Output the (x, y) coordinate of the center of the cell containing the given text.  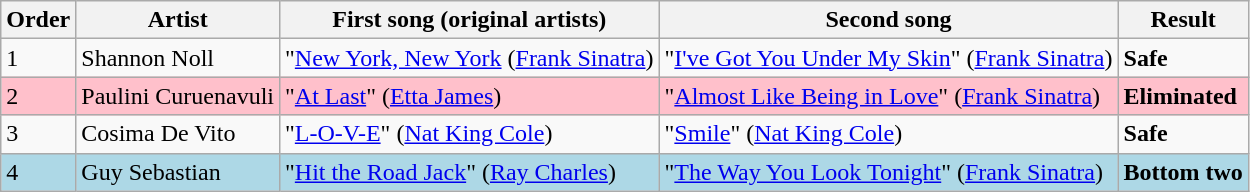
"New York, New York (Frank Sinatra) (470, 58)
"L-O-V-E" (Nat King Cole) (470, 134)
Shannon Noll (178, 58)
Guy Sebastian (178, 172)
Second song (888, 20)
Artist (178, 20)
3 (38, 134)
2 (38, 96)
"I've Got You Under My Skin" (Frank Sinatra) (888, 58)
1 (38, 58)
Paulini Curuenavuli (178, 96)
Eliminated (1183, 96)
First song (original artists) (470, 20)
"Hit the Road Jack" (Ray Charles) (470, 172)
"Almost Like Being in Love" (Frank Sinatra) (888, 96)
Order (38, 20)
Result (1183, 20)
"Smile" (Nat King Cole) (888, 134)
"The Way You Look Tonight" (Frank Sinatra) (888, 172)
Cosima De Vito (178, 134)
"At Last" (Etta James) (470, 96)
4 (38, 172)
Bottom two (1183, 172)
